Determine the (x, y) coordinate at the center of the cell enclosing the given text.  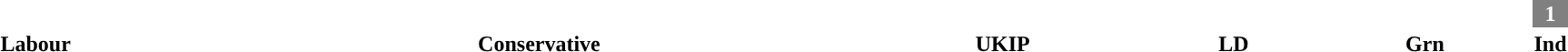
13 (539, 14)
4 (1003, 14)
